Identify which cell holds the provided text, then report its [X, Y] central coordinate. 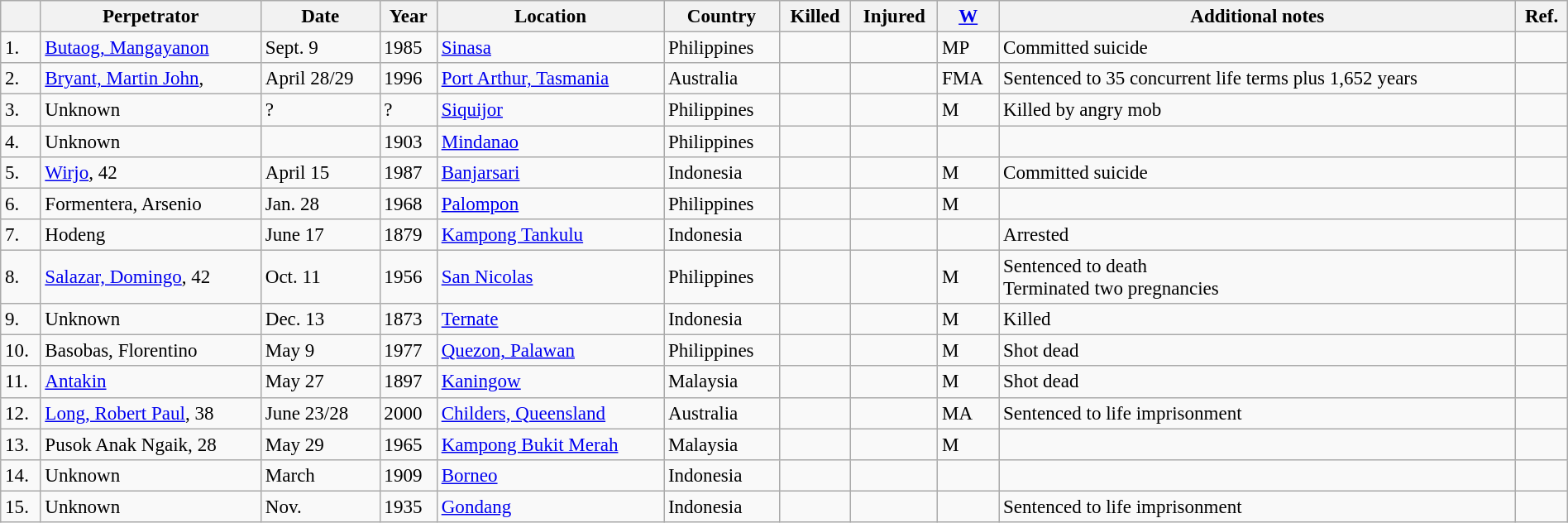
MP [968, 48]
MA [968, 413]
15. [21, 506]
Salazar, Domingo, 42 [151, 278]
3. [21, 110]
Palompon [550, 204]
2. [21, 79]
1903 [409, 142]
1873 [409, 319]
1897 [409, 382]
8. [21, 278]
9. [21, 319]
Childers, Queensland [550, 413]
June 17 [320, 235]
Arrested [1257, 235]
Sentenced to death Terminated two pregnancies [1257, 278]
1985 [409, 48]
12. [21, 413]
Country [722, 17]
Killed by angry mob [1257, 110]
10. [21, 351]
14. [21, 476]
Gondang [550, 506]
April 15 [320, 173]
Basobas, Florentino [151, 351]
Siquijor [550, 110]
2000 [409, 413]
Ternate [550, 319]
1909 [409, 476]
Injured [895, 17]
1977 [409, 351]
7. [21, 235]
4. [21, 142]
Sinasa [550, 48]
Jan. 28 [320, 204]
San Nicolas [550, 278]
Sept. 9 [320, 48]
May 29 [320, 444]
Borneo [550, 476]
May 9 [320, 351]
Butaog, Mangayanon [151, 48]
6. [21, 204]
Antakin [151, 382]
Perpetrator [151, 17]
Quezon, Palawan [550, 351]
Port Arthur, Tasmania [550, 79]
Nov. [320, 506]
Kampong Bukit Merah [550, 444]
13. [21, 444]
Date [320, 17]
11. [21, 382]
Long, Robert Paul, 38 [151, 413]
Location [550, 17]
Formentera, Arsenio [151, 204]
May 27 [320, 382]
Dec. 13 [320, 319]
FMA [968, 79]
Sentenced to 35 concurrent life terms plus 1,652 years [1257, 79]
1. [21, 48]
1935 [409, 506]
1965 [409, 444]
W [968, 17]
Hodeng [151, 235]
5. [21, 173]
April 28/29 [320, 79]
Mindanao [550, 142]
Oct. 11 [320, 278]
Year [409, 17]
Ref. [1542, 17]
Additional notes [1257, 17]
Pusok Anak Ngaik, 28 [151, 444]
Banjarsari [550, 173]
Kaningow [550, 382]
1987 [409, 173]
1996 [409, 79]
June 23/28 [320, 413]
March [320, 476]
Kampong Tankulu [550, 235]
Bryant, Martin John, [151, 79]
1879 [409, 235]
1956 [409, 278]
Wirjo, 42 [151, 173]
1968 [409, 204]
